Detect which cell encompasses the target text, then output its (X, Y) center coordinate. 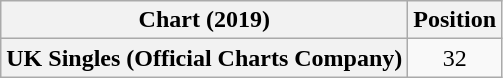
Position (455, 20)
32 (455, 58)
UK Singles (Official Charts Company) (204, 58)
Chart (2019) (204, 20)
